From the cell containing the given text, extract its center point as [X, Y] coordinate. 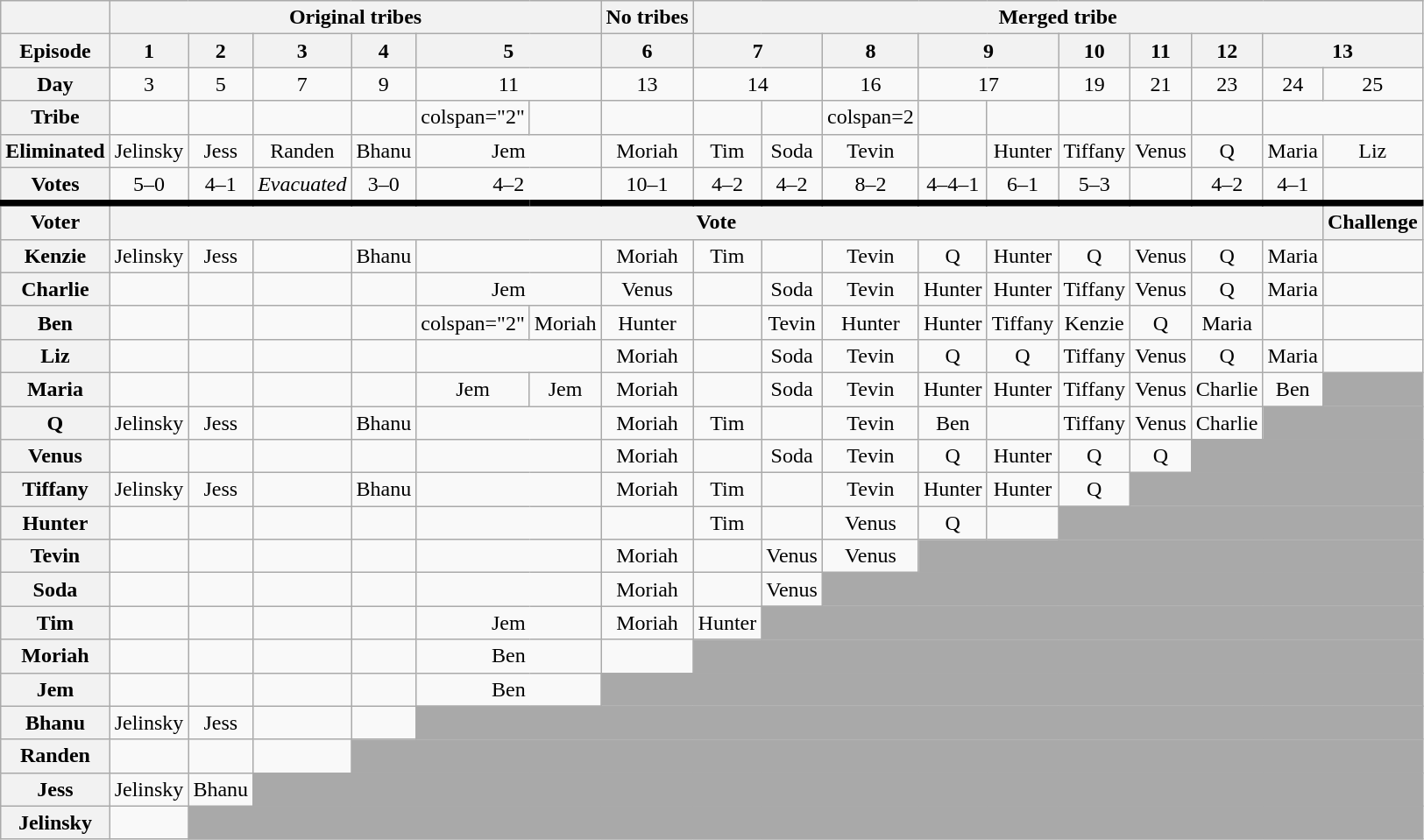
4 [384, 51]
21 [1161, 84]
8–2 [870, 186]
6 [647, 51]
10 [1095, 51]
10–1 [647, 186]
14 [757, 84]
Evacuated [302, 186]
Tribe [55, 117]
5–3 [1095, 186]
Original tribes [356, 18]
17 [988, 84]
1 [149, 51]
5–0 [149, 186]
Episode [55, 51]
No tribes [647, 18]
19 [1095, 84]
8 [870, 51]
Vote [716, 221]
24 [1293, 84]
Day [55, 84]
Voter [55, 221]
3–0 [384, 186]
12 [1227, 51]
4–4–1 [953, 186]
16 [870, 84]
Challenge [1372, 221]
23 [1227, 84]
Merged tribe [1058, 18]
Votes [55, 186]
2 [221, 51]
25 [1372, 84]
6–1 [1023, 186]
Eliminated [55, 151]
colspan=2 [870, 117]
